Capture the cell that displays the provided text and extract its [X, Y] central coordinate. 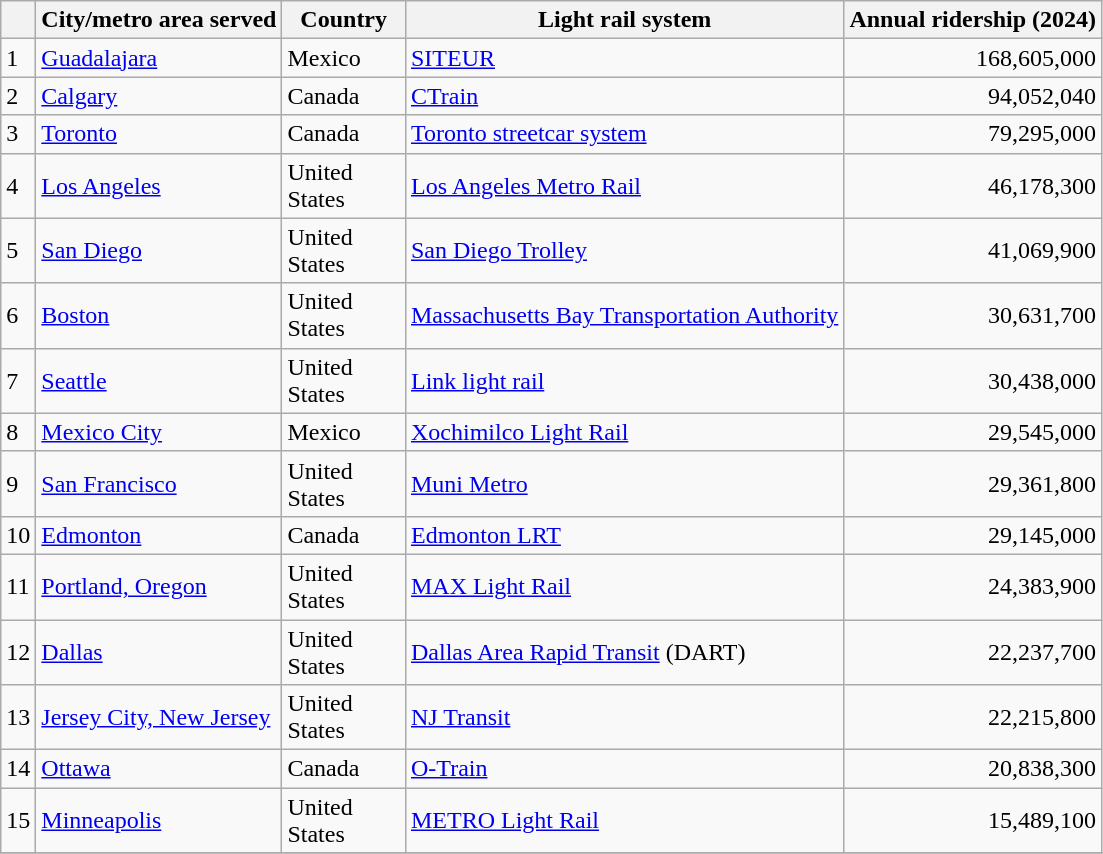
Minneapolis [159, 820]
NJ Transit [624, 718]
Toronto [159, 134]
Dallas [159, 652]
29,545,000 [973, 432]
15 [18, 820]
Xochimilco Light Rail [624, 432]
SITEUR [624, 58]
Annual ridership (2024) [973, 20]
Ottawa [159, 769]
Edmonton [159, 535]
168,605,000 [973, 58]
15,489,100 [973, 820]
29,145,000 [973, 535]
7 [18, 380]
Link light rail [624, 380]
Portland, Oregon [159, 586]
Dallas Area Rapid Transit (DART) [624, 652]
MAX Light Rail [624, 586]
CTrain [624, 96]
6 [18, 316]
Edmonton LRT [624, 535]
San Diego Trolley [624, 250]
4 [18, 186]
Mexico City [159, 432]
San Francisco [159, 484]
46,178,300 [973, 186]
1 [18, 58]
30,631,700 [973, 316]
9 [18, 484]
Jersey City, New Jersey [159, 718]
24,383,900 [973, 586]
Guadalajara [159, 58]
20,838,300 [973, 769]
O-Train [624, 769]
Toronto streetcar system [624, 134]
San Diego [159, 250]
41,069,900 [973, 250]
Muni Metro [624, 484]
3 [18, 134]
City/metro area served [159, 20]
Boston [159, 316]
12 [18, 652]
94,052,040 [973, 96]
Country [344, 20]
2 [18, 96]
5 [18, 250]
10 [18, 535]
Calgary [159, 96]
79,295,000 [973, 134]
Los Angeles [159, 186]
13 [18, 718]
14 [18, 769]
8 [18, 432]
METRO Light Rail [624, 820]
Los Angeles Metro Rail [624, 186]
22,215,800 [973, 718]
29,361,800 [973, 484]
Seattle [159, 380]
11 [18, 586]
Massachusetts Bay Transportation Authority [624, 316]
22,237,700 [973, 652]
30,438,000 [973, 380]
Light rail system [624, 20]
